Determine the [x, y] coordinate at the center of the cell enclosing the given text.  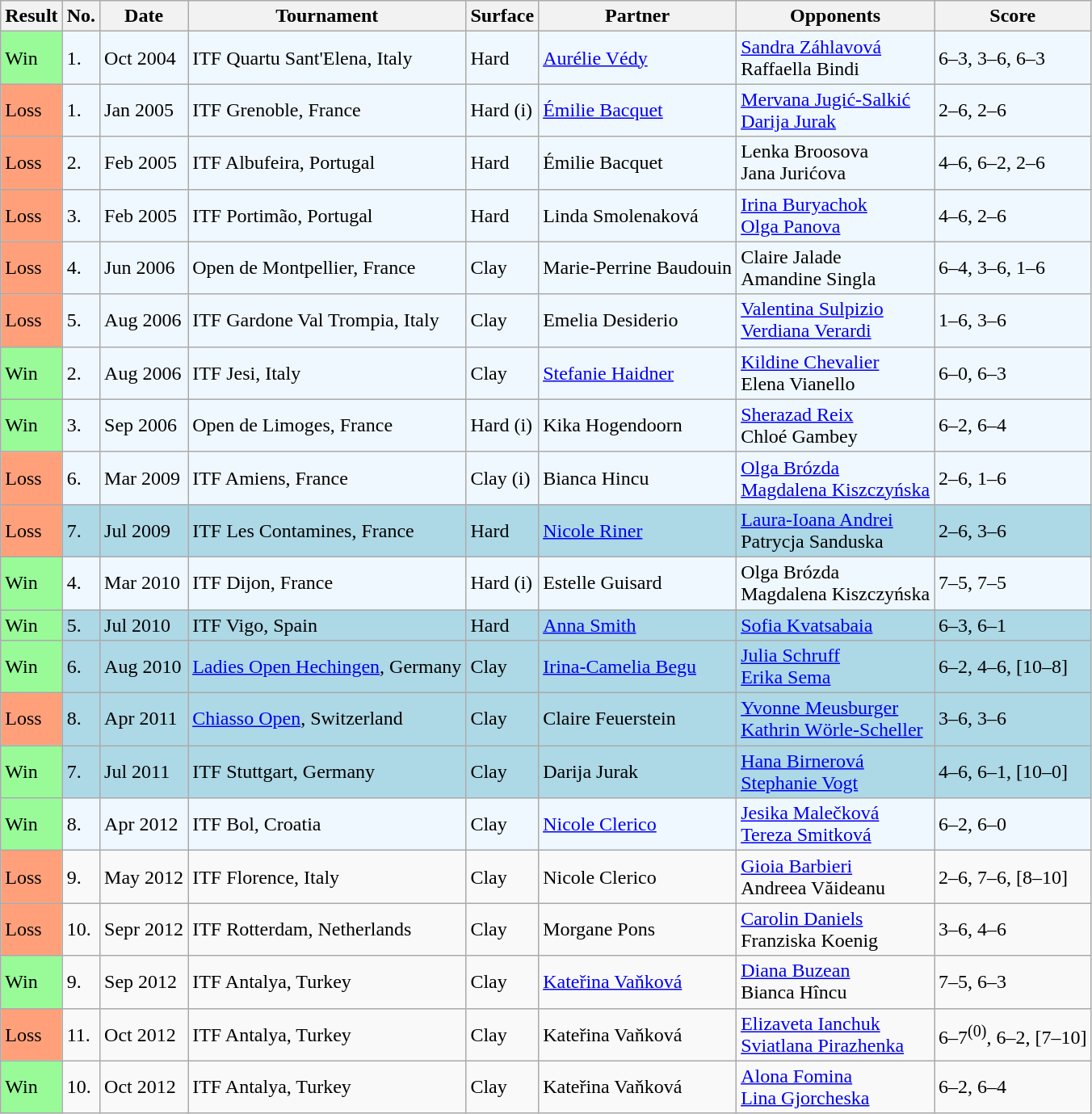
3–6, 3–6 [1013, 719]
Kildine Chevalier Elena Vianello [835, 373]
Claire Jalade Amandine Singla [835, 268]
Chiasso Open, Switzerland [327, 719]
Partner [638, 16]
Darija Jurak [638, 772]
Diana Buzean Bianca Hîncu [835, 982]
11. [81, 1034]
Bianca Hincu [638, 478]
6–3, 3–6, 6–3 [1013, 58]
Marie-Perrine Baudouin [638, 268]
Lenka Broosova Jana Jurićova [835, 163]
ITF Stuttgart, Germany [327, 772]
Jul 2011 [144, 772]
Sandra Záhlavová Raffaella Bindi [835, 58]
Open de Limoges, France [327, 425]
Irina Buryachok Olga Panova [835, 215]
ITF Portimão, Portugal [327, 215]
1–6, 3–6 [1013, 320]
2–6, 7–6, [8–10] [1013, 877]
ITF Florence, Italy [327, 877]
Mar 2009 [144, 478]
ITF Jesi, Italy [327, 373]
No. [81, 16]
ITF Dijon, France [327, 583]
Julia Schruff Erika Sema [835, 667]
Clay (i) [502, 478]
Gioia Barbieri Andreea Văideanu [835, 877]
Apr 2012 [144, 824]
Sep 2006 [144, 425]
Jan 2005 [144, 110]
Aug 2010 [144, 667]
Mar 2010 [144, 583]
6–0, 6–3 [1013, 373]
7–5, 6–3 [1013, 982]
Sherazad Reix Chloé Gambey [835, 425]
ITF Les Contamines, France [327, 530]
Kika Hogendoorn [638, 425]
Morgane Pons [638, 929]
Sofia Kvatsabaia [835, 624]
Surface [502, 16]
6–2, 6–0 [1013, 824]
2–6, 1–6 [1013, 478]
Linda Smolenaková [638, 215]
Opponents [835, 16]
2–6, 2–6 [1013, 110]
Apr 2011 [144, 719]
Tournament [327, 16]
Irina-Camelia Begu [638, 667]
ITF Amiens, France [327, 478]
May 2012 [144, 877]
Estelle Guisard [638, 583]
7–5, 7–5 [1013, 583]
Jul 2010 [144, 624]
2–6, 3–6 [1013, 530]
ITF Rotterdam, Netherlands [327, 929]
Jul 2009 [144, 530]
ITF Quartu Sant'Elena, Italy [327, 58]
ITF Vigo, Spain [327, 624]
Oct 2004 [144, 58]
Nicole Riner [638, 530]
Mervana Jugić-Salkić Darija Jurak [835, 110]
6–3, 6–1 [1013, 624]
Sepr 2012 [144, 929]
Score [1013, 16]
Result [31, 16]
Alona Fomina Lina Gjorcheska [835, 1087]
6–2, 4–6, [10–8] [1013, 667]
Open de Montpellier, France [327, 268]
6–4, 3–6, 1–6 [1013, 268]
Valentina Sulpizio Verdiana Verardi [835, 320]
4–6, 6–1, [10–0] [1013, 772]
ITF Bol, Croatia [327, 824]
3–6, 4–6 [1013, 929]
6–7(0), 6–2, [7–10] [1013, 1034]
Laura-Ioana Andrei Patrycja Sanduska [835, 530]
Jun 2006 [144, 268]
Anna Smith [638, 624]
Ladies Open Hechingen, Germany [327, 667]
4–6, 2–6 [1013, 215]
ITF Grenoble, France [327, 110]
ITF Albufeira, Portugal [327, 163]
Yvonne Meusburger Kathrin Wörle-Scheller [835, 719]
Elizaveta Ianchuk Sviatlana Pirazhenka [835, 1034]
Hana Birnerová Stephanie Vogt [835, 772]
Jesika Malečková Tereza Smitková [835, 824]
4–6, 6–2, 2–6 [1013, 163]
Emelia Desiderio [638, 320]
ITF Gardone Val Trompia, Italy [327, 320]
Carolin Daniels Franziska Koenig [835, 929]
Claire Feuerstein [638, 719]
Aurélie Védy [638, 58]
Stefanie Haidner [638, 373]
Sep 2012 [144, 982]
Date [144, 16]
